Find where the given text appears and provide that cell's center as (x, y) coordinate. 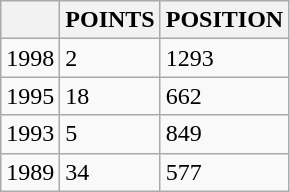
662 (224, 96)
POINTS (110, 20)
849 (224, 134)
577 (224, 172)
18 (110, 96)
1995 (30, 96)
2 (110, 58)
1993 (30, 134)
POSITION (224, 20)
1293 (224, 58)
5 (110, 134)
1989 (30, 172)
34 (110, 172)
1998 (30, 58)
